Detect which cell encompasses the target text, then output its [X, Y] center coordinate. 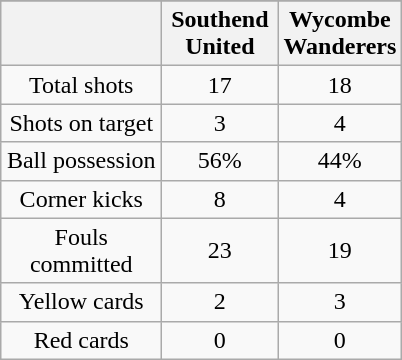
Wycombe Wanderers [340, 34]
8 [220, 199]
2 [220, 302]
17 [220, 85]
Yellow cards [82, 302]
Southend United [220, 34]
23 [220, 250]
Total shots [82, 85]
Fouls committed [82, 250]
Shots on target [82, 123]
56% [220, 161]
18 [340, 85]
44% [340, 161]
Ball possession [82, 161]
19 [340, 250]
Red cards [82, 340]
Corner kicks [82, 199]
